Pinpoint the cell where the given text exists, returning its (x, y) midpoint coordinate. 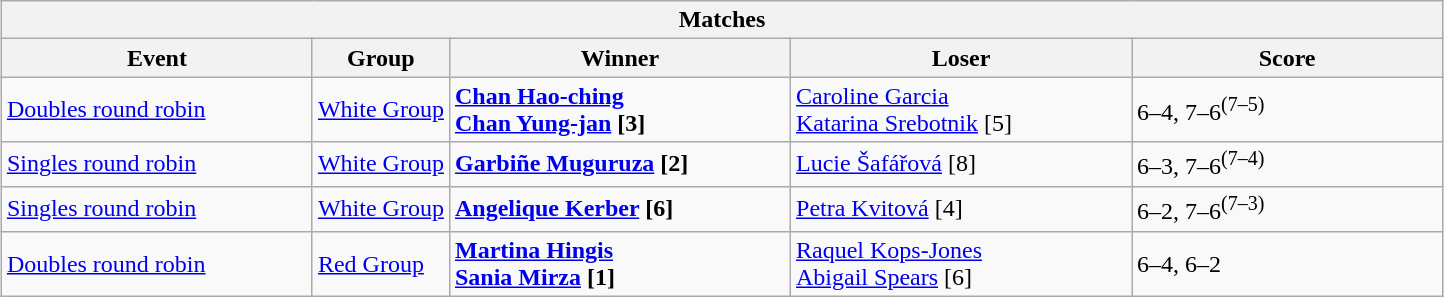
6–3, 7–6(7–4) (1288, 164)
6–2, 7–6(7–3) (1288, 208)
Matches (722, 20)
Caroline Garcia Katarina Srebotnik [5] (962, 110)
Red Group (380, 264)
Event (156, 58)
Angelique Kerber [6] (620, 208)
Winner (620, 58)
Group (380, 58)
Petra Kvitová [4] (962, 208)
Chan Hao-ching Chan Yung-jan [3] (620, 110)
Score (1288, 58)
Martina Hingis Sania Mirza [1] (620, 264)
Raquel Kops-Jones Abigail Spears [6] (962, 264)
6–4, 7–6(7–5) (1288, 110)
Loser (962, 58)
Garbiñe Muguruza [2] (620, 164)
Lucie Šafářová [8] (962, 164)
6–4, 6–2 (1288, 264)
